Pinpoint the cell where the given text exists, returning its (x, y) midpoint coordinate. 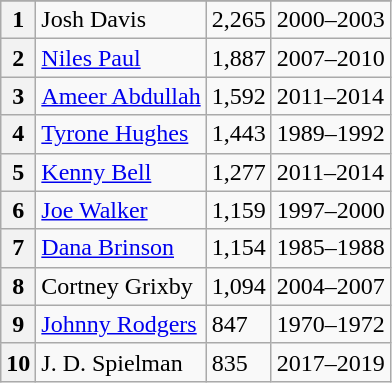
2017–2019 (330, 362)
1,159 (238, 210)
6 (18, 210)
Kenny Bell (121, 172)
1997–2000 (330, 210)
Josh Davis (121, 20)
1,887 (238, 58)
3 (18, 96)
1985–1988 (330, 248)
4 (18, 134)
1,094 (238, 286)
Dana Brinson (121, 248)
9 (18, 324)
1,592 (238, 96)
2000–2003 (330, 20)
2,265 (238, 20)
847 (238, 324)
835 (238, 362)
5 (18, 172)
Cortney Grixby (121, 286)
1970–1972 (330, 324)
1,443 (238, 134)
Ameer Abdullah (121, 96)
1,277 (238, 172)
2004–2007 (330, 286)
Niles Paul (121, 58)
Tyrone Hughes (121, 134)
Johnny Rodgers (121, 324)
1,154 (238, 248)
7 (18, 248)
J. D. Spielman (121, 362)
2 (18, 58)
8 (18, 286)
2007–2010 (330, 58)
1 (18, 20)
1989–1992 (330, 134)
Joe Walker (121, 210)
10 (18, 362)
